Output the (X, Y) coordinate of the center of the cell containing the given text.  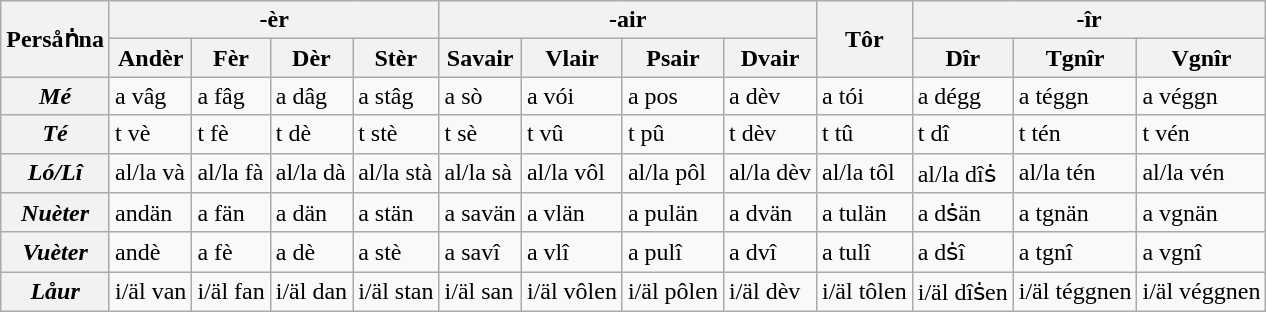
a dṡän (962, 213)
t tén (1075, 134)
a dégg (962, 96)
a véggn (1202, 96)
a vgnän (1202, 213)
al/la fà (231, 173)
Nuèter (56, 213)
t pû (672, 134)
a téggn (1075, 96)
a dṡî (962, 252)
a pos (672, 96)
Vgnîr (1202, 58)
andän (150, 213)
a fè (231, 252)
t stè (396, 134)
t dèv (770, 134)
a dè (311, 252)
Vuèter (56, 252)
t vén (1202, 134)
Fèr (231, 58)
i/äl pôlen (672, 292)
a stän (396, 213)
Persåṅna (56, 39)
Dèr (311, 58)
al/la dà (311, 173)
a sò (480, 96)
a vlän (572, 213)
Vlair (572, 58)
i/äl san (480, 292)
Dîr (962, 58)
Dvair (770, 58)
Psair (672, 58)
a tgnî (1075, 252)
a stâg (396, 96)
a dvän (770, 213)
i/äl véggnen (1202, 292)
al/la vôl (572, 173)
al/la pôl (672, 173)
t vû (572, 134)
-îr (1089, 20)
Té (56, 134)
a savî (480, 252)
a dvî (770, 252)
Tgnîr (1075, 58)
a tulî (864, 252)
a dän (311, 213)
a dèv (770, 96)
a pulän (672, 213)
i/äl tôlen (864, 292)
Andèr (150, 58)
Låur (56, 292)
andè (150, 252)
a dâg (311, 96)
a vói (572, 96)
a stè (396, 252)
Savair (480, 58)
i/äl vôlen (572, 292)
a pulî (672, 252)
al/la dèv (770, 173)
i/äl dîṡen (962, 292)
Stèr (396, 58)
i/äl dan (311, 292)
t fè (231, 134)
al/la tôl (864, 173)
a tgnän (1075, 213)
a fâg (231, 96)
i/äl dèv (770, 292)
t dè (311, 134)
a vâg (150, 96)
a vgnî (1202, 252)
t tû (864, 134)
al/la stà (396, 173)
al/la vén (1202, 173)
Mé (56, 96)
i/äl stan (396, 292)
a savän (480, 213)
i/äl van (150, 292)
a tulän (864, 213)
-èr (274, 20)
a fän (231, 213)
t vè (150, 134)
Ló/Lî (56, 173)
a vlî (572, 252)
t dî (962, 134)
a tói (864, 96)
-air (628, 20)
al/la và (150, 173)
Tôr (864, 39)
t sè (480, 134)
i/äl fan (231, 292)
al/la dîṡ (962, 173)
al/la tén (1075, 173)
al/la sà (480, 173)
i/äl téggnen (1075, 292)
